Determine the [X, Y] coordinate at the center of the cell enclosing the given text.  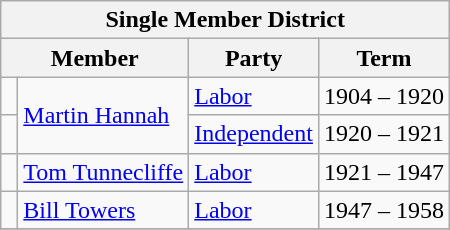
Tom Tunnecliffe [104, 172]
Party [254, 58]
Term [384, 58]
Single Member District [226, 20]
Bill Towers [104, 210]
Independent [254, 134]
1947 – 1958 [384, 210]
1920 – 1921 [384, 134]
1904 – 1920 [384, 96]
Member [95, 58]
1921 – 1947 [384, 172]
Martin Hannah [104, 115]
